Scan for the cell matching the given text and deliver its (x, y) coordinate at center. 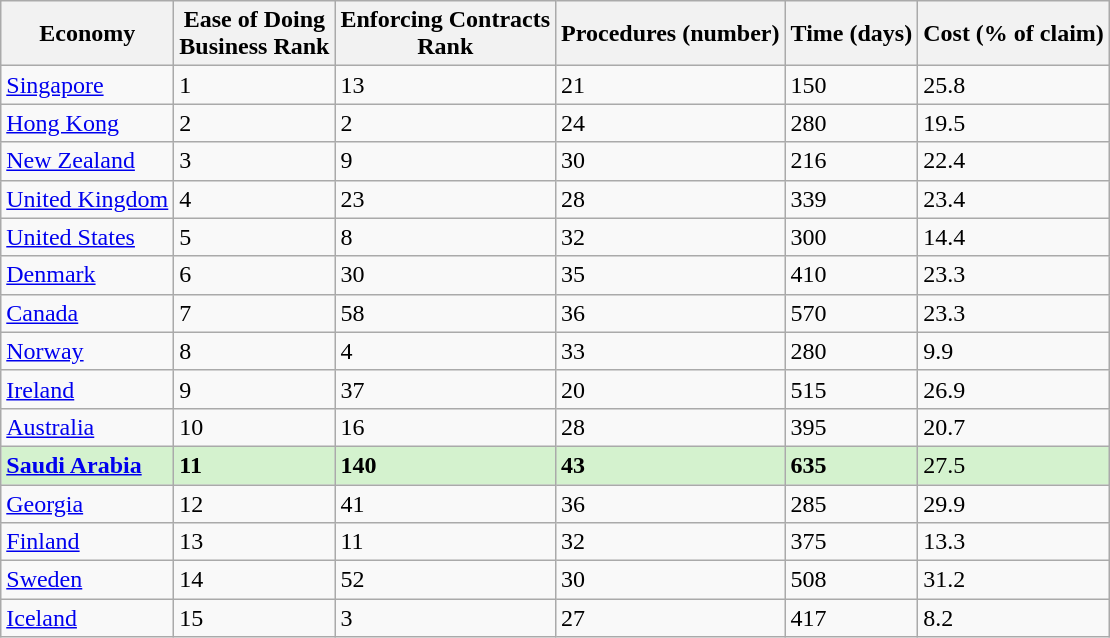
395 (852, 427)
410 (852, 275)
33 (670, 351)
Cost (% of claim) (1014, 34)
10 (254, 427)
9.9 (1014, 351)
52 (446, 580)
417 (852, 618)
7 (254, 313)
20 (670, 389)
339 (852, 199)
23 (446, 199)
20.7 (1014, 427)
27 (670, 618)
300 (852, 237)
285 (852, 503)
United States (88, 237)
Iceland (88, 618)
27.5 (1014, 465)
Economy (88, 34)
24 (670, 123)
United Kingdom (88, 199)
140 (446, 465)
31.2 (1014, 580)
58 (446, 313)
1 (254, 85)
515 (852, 389)
Canada (88, 313)
Denmark (88, 275)
37 (446, 389)
Norway (88, 351)
Hong Kong (88, 123)
Time (days) (852, 34)
Finland (88, 542)
19.5 (1014, 123)
12 (254, 503)
Georgia (88, 503)
Enforcing ContractsRank (446, 34)
14.4 (1014, 237)
216 (852, 161)
26.9 (1014, 389)
New Zealand (88, 161)
150 (852, 85)
Singapore (88, 85)
6 (254, 275)
5 (254, 237)
Australia (88, 427)
41 (446, 503)
43 (670, 465)
Saudi Arabia (88, 465)
15 (254, 618)
Procedures (number) (670, 34)
570 (852, 313)
508 (852, 580)
21 (670, 85)
Ease of DoingBusiness Rank (254, 34)
375 (852, 542)
Ireland (88, 389)
13.3 (1014, 542)
29.9 (1014, 503)
635 (852, 465)
25.8 (1014, 85)
Sweden (88, 580)
22.4 (1014, 161)
35 (670, 275)
16 (446, 427)
8.2 (1014, 618)
23.4 (1014, 199)
14 (254, 580)
